For the text-containing cell, return its midpoint in [X, Y] coordinate format. 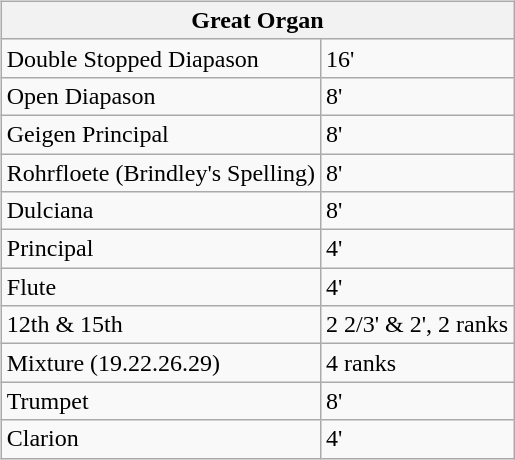
Great Organ [257, 20]
Flute [160, 287]
2 2/3' & 2', 2 ranks [418, 325]
Principal [160, 249]
16' [418, 58]
4 ranks [418, 363]
Double Stopped Diapason [160, 58]
Trumpet [160, 401]
Open Diapason [160, 96]
Rohrfloete (Brindley's Spelling) [160, 173]
Mixture (19.22.26.29) [160, 363]
Dulciana [160, 211]
Geigen Principal [160, 134]
12th & 15th [160, 325]
Clarion [160, 439]
